Identify which cell holds the provided text, then report its (X, Y) central coordinate. 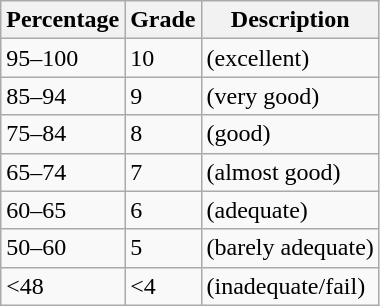
6 (163, 210)
10 (163, 58)
(very good) (290, 96)
5 (163, 248)
50–60 (63, 248)
Percentage (63, 20)
7 (163, 172)
<48 (63, 286)
(almost good) (290, 172)
(excellent) (290, 58)
(barely adequate) (290, 248)
65–74 (63, 172)
Grade (163, 20)
(good) (290, 134)
(inadequate/fail) (290, 286)
(adequate) (290, 210)
9 (163, 96)
85–94 (63, 96)
60–65 (63, 210)
95–100 (63, 58)
8 (163, 134)
<4 (163, 286)
75–84 (63, 134)
Description (290, 20)
